Pinpoint the cell where the given text exists, returning its [X, Y] midpoint coordinate. 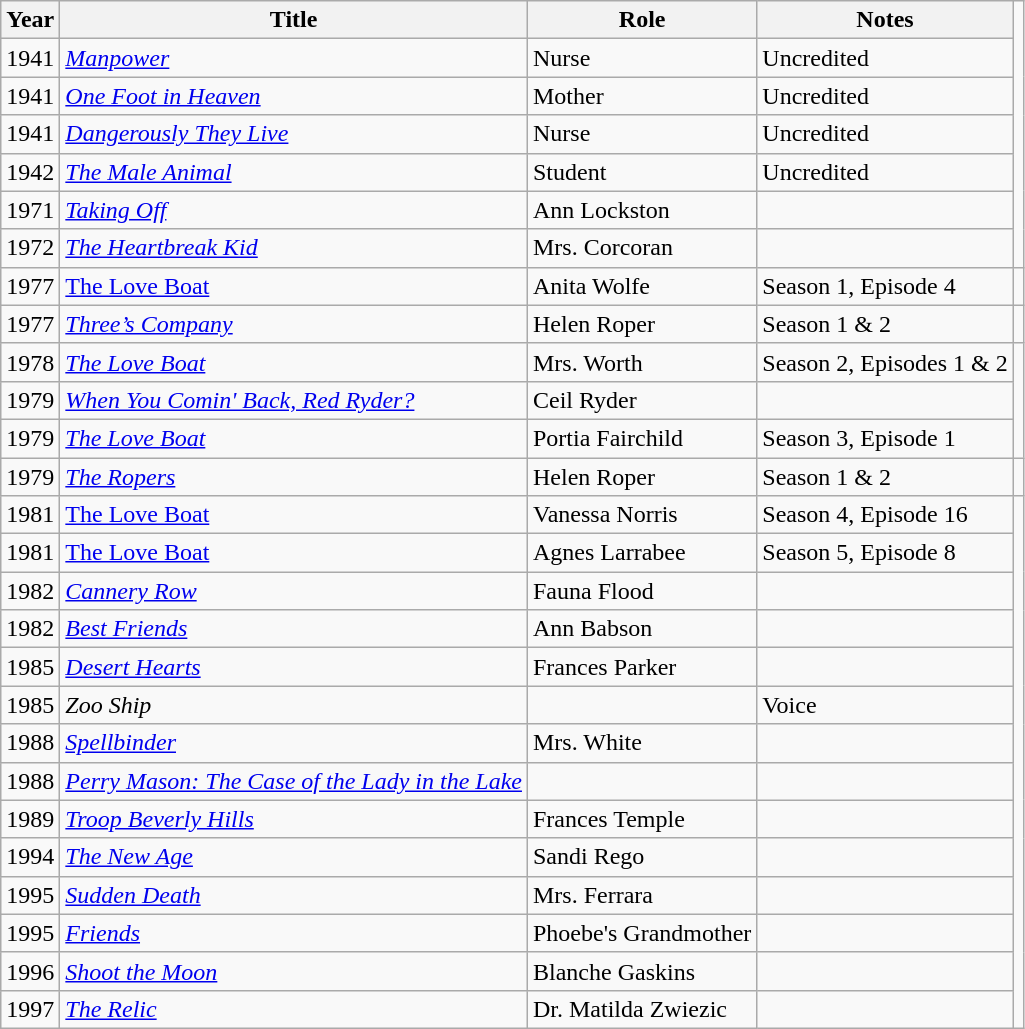
Perry Mason: The Case of the Lady in the Lake [294, 781]
Notes [885, 20]
Blanche Gaskins [642, 971]
Fauna Flood [642, 591]
Frances Parker [642, 667]
Frances Temple [642, 819]
Sudden Death [294, 895]
Season 2, Episodes 1 & 2 [885, 362]
1994 [30, 857]
Troop Beverly Hills [294, 819]
Mrs. Ferrara [642, 895]
Cannery Row [294, 591]
Sandi Rego [642, 857]
Anita Wolfe [642, 286]
The Heartbreak Kid [294, 248]
Ceil Ryder [642, 400]
Voice [885, 705]
Zoo Ship [294, 705]
Spellbinder [294, 743]
The Relic [294, 1009]
Season 1, Episode 4 [885, 286]
1971 [30, 210]
1942 [30, 172]
Ann Babson [642, 629]
The New Age [294, 857]
Best Friends [294, 629]
Phoebe's Grandmother [642, 933]
One Foot in Heaven [294, 96]
Season 3, Episode 1 [885, 438]
Dangerously They Live [294, 134]
Three’s Company [294, 324]
Mrs. Corcoran [642, 248]
1989 [30, 819]
Ann Lockston [642, 210]
Desert Hearts [294, 667]
Taking Off [294, 210]
Mother [642, 96]
Mrs. White [642, 743]
1997 [30, 1009]
Year [30, 20]
Portia Fairchild [642, 438]
Mrs. Worth [642, 362]
Agnes Larrabee [642, 553]
1978 [30, 362]
Shoot the Moon [294, 971]
Role [642, 20]
1972 [30, 248]
Season 5, Episode 8 [885, 553]
Vanessa Norris [642, 515]
Dr. Matilda Zwiezic [642, 1009]
1996 [30, 971]
The Ropers [294, 477]
The Male Animal [294, 172]
Student [642, 172]
Friends [294, 933]
Manpower [294, 58]
Season 4, Episode 16 [885, 515]
Title [294, 20]
When You Comin' Back, Red Ryder? [294, 400]
